Capture the cell that displays the provided text and extract its [X, Y] central coordinate. 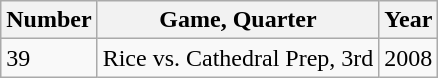
Game, Quarter [238, 20]
39 [49, 58]
Number [49, 20]
Rice vs. Cathedral Prep, 3rd [238, 58]
2008 [408, 58]
Year [408, 20]
